Determine the (x, y) coordinate at the center of the cell enclosing the given text.  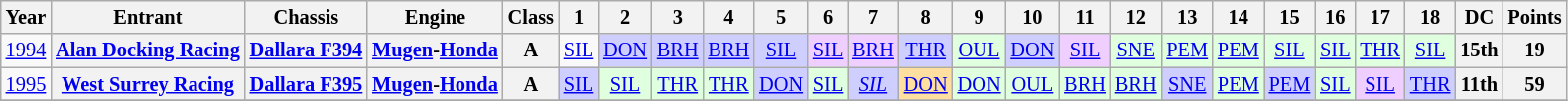
18 (1430, 17)
11 (1085, 17)
Dallara F394 (306, 50)
Year (26, 17)
2 (625, 17)
9 (980, 17)
16 (1335, 17)
59 (1535, 84)
Dallara F395 (306, 84)
11th (1479, 84)
14 (1239, 17)
Points (1535, 17)
Entrant (147, 17)
1 (579, 17)
Engine (435, 17)
DC (1479, 17)
8 (926, 17)
7 (873, 17)
19 (1535, 50)
12 (1136, 17)
1994 (26, 50)
1995 (26, 84)
17 (1379, 17)
West Surrey Racing (147, 84)
15 (1290, 17)
10 (1032, 17)
15th (1479, 50)
Class (531, 17)
Alan Docking Racing (147, 50)
13 (1187, 17)
3 (678, 17)
4 (729, 17)
6 (828, 17)
5 (781, 17)
Chassis (306, 17)
